Pinpoint the cell where the given text exists, returning its [X, Y] midpoint coordinate. 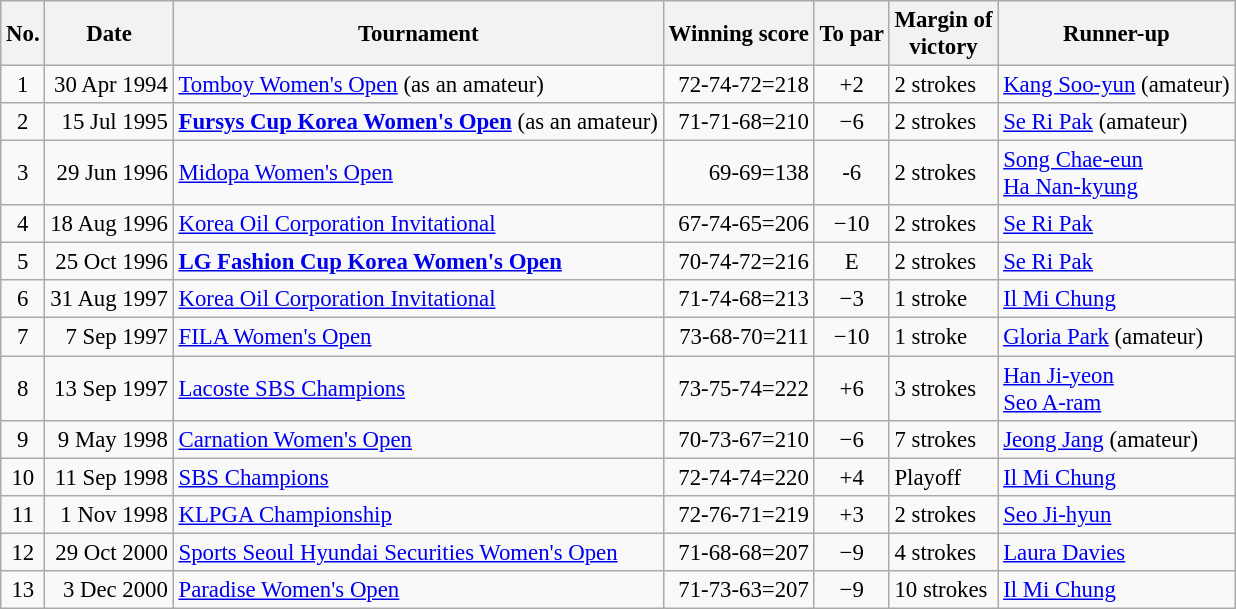
Paradise Women's Open [418, 590]
Midopa Women's Open [418, 174]
LG Fashion Cup Korea Women's Open [418, 262]
10 [23, 477]
Winning score [738, 34]
SBS Champions [418, 477]
71-73-63=207 [738, 590]
+4 [852, 477]
1 Nov 1998 [109, 514]
1 [23, 85]
Kang Soo-yun (amateur) [1116, 85]
72-74-74=220 [738, 477]
Gloria Park (amateur) [1116, 337]
Tomboy Women's Open (as an amateur) [418, 85]
6 [23, 299]
70-73-67=210 [738, 439]
+6 [852, 388]
Date [109, 34]
12 [23, 552]
8 [23, 388]
71-68-68=207 [738, 552]
5 [23, 262]
Runner-up [1116, 34]
15 Jul 1995 [109, 122]
Fursys Cup Korea Women's Open (as an amateur) [418, 122]
3 [23, 174]
Playoff [944, 477]
31 Aug 1997 [109, 299]
KLPGA Championship [418, 514]
Song Chae-eun Ha Nan-kyung [1116, 174]
2 [23, 122]
29 Oct 2000 [109, 552]
Carnation Women's Open [418, 439]
72-74-72=218 [738, 85]
9 May 1998 [109, 439]
Laura Davies [1116, 552]
No. [23, 34]
Tournament [418, 34]
71-71-68=210 [738, 122]
13 [23, 590]
18 Aug 1996 [109, 224]
9 [23, 439]
7 Sep 1997 [109, 337]
Sports Seoul Hyundai Securities Women's Open [418, 552]
67-74-65=206 [738, 224]
10 strokes [944, 590]
73-68-70=211 [738, 337]
69-69=138 [738, 174]
71-74-68=213 [738, 299]
To par [852, 34]
E [852, 262]
Se Ri Pak (amateur) [1116, 122]
7 strokes [944, 439]
FILA Women's Open [418, 337]
7 [23, 337]
29 Jun 1996 [109, 174]
4 [23, 224]
Seo Ji-hyun [1116, 514]
25 Oct 1996 [109, 262]
11 [23, 514]
3 strokes [944, 388]
-6 [852, 174]
4 strokes [944, 552]
73-75-74=222 [738, 388]
Jeong Jang (amateur) [1116, 439]
+2 [852, 85]
Lacoste SBS Champions [418, 388]
70-74-72=216 [738, 262]
Margin ofvictory [944, 34]
30 Apr 1994 [109, 85]
+3 [852, 514]
13 Sep 1997 [109, 388]
72-76-71=219 [738, 514]
3 Dec 2000 [109, 590]
−3 [852, 299]
11 Sep 1998 [109, 477]
Han Ji-yeon Seo A-ram [1116, 388]
